Extract the (x, y) coordinate from the center of the cell holding the provided text.  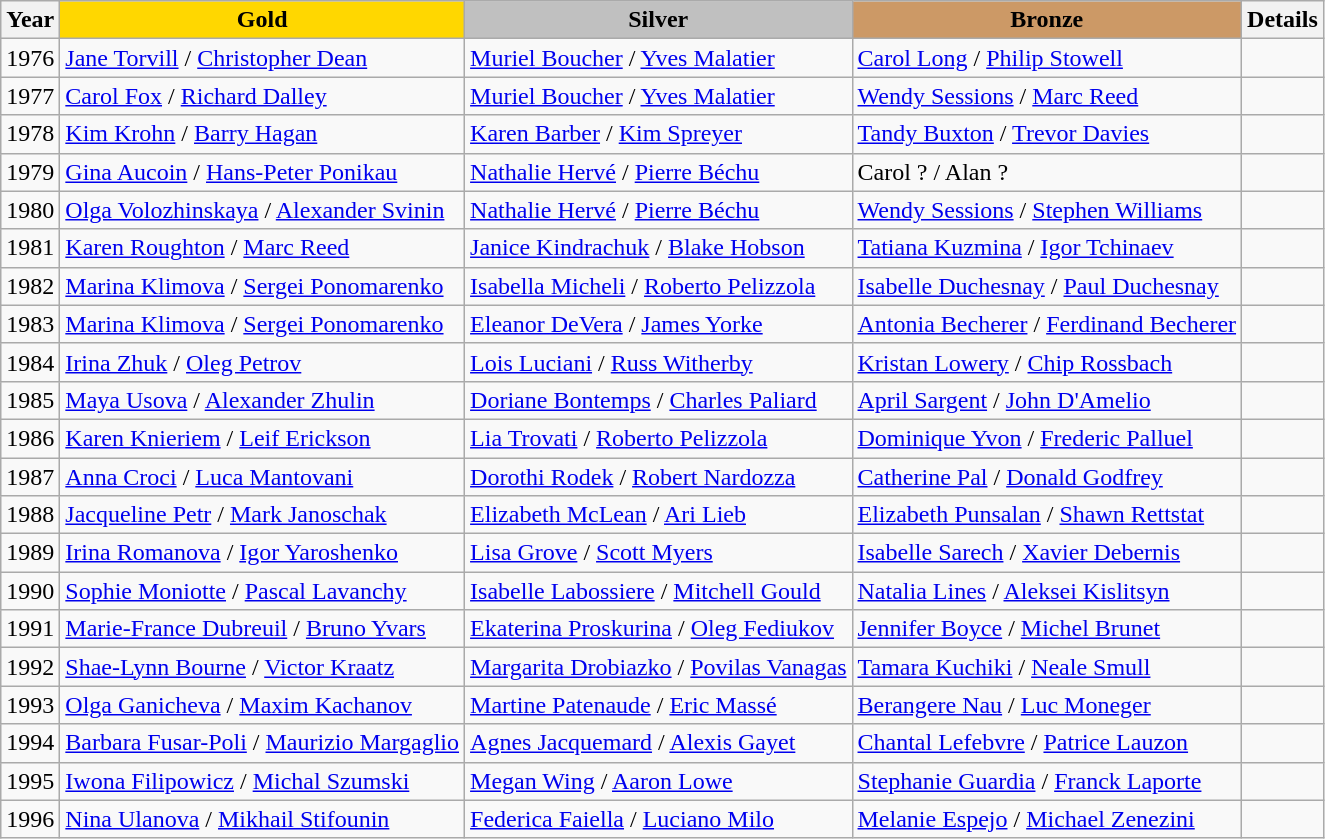
1977 (30, 96)
Berangere Nau / Luc Moneger (1047, 705)
Anna Croci / Luca Mantovani (262, 477)
1982 (30, 286)
Natalia Lines / Aleksei Kislitsyn (1047, 591)
Federica Faiella / Luciano Milo (658, 819)
Irina Zhuk / Oleg Petrov (262, 362)
Elizabeth McLean / Ari Lieb (658, 515)
1993 (30, 705)
Tatiana Kuzmina / Igor Tchinaev (1047, 248)
Shae-Lynn Bourne / Victor Kraatz (262, 667)
Karen Barber / Kim Spreyer (658, 134)
Wendy Sessions / Stephen Williams (1047, 210)
Elizabeth Punsalan / Shawn Rettstat (1047, 515)
Catherine Pal / Donald Godfrey (1047, 477)
Marie-France Dubreuil / Bruno Yvars (262, 629)
Barbara Fusar-Poli / Maurizio Margaglio (262, 743)
Jacqueline Petr / Mark Janoschak (262, 515)
1978 (30, 134)
1995 (30, 781)
Carol ? / Alan ? (1047, 172)
Lia Trovati / Roberto Pelizzola (658, 438)
Iwona Filipowicz / Michal Szumski (262, 781)
Jennifer Boyce / Michel Brunet (1047, 629)
Megan Wing / Aaron Lowe (658, 781)
Antonia Becherer / Ferdinand Becherer (1047, 324)
Ekaterina Proskurina / Oleg Fediukov (658, 629)
1987 (30, 477)
Tamara Kuchiki / Neale Smull (1047, 667)
1984 (30, 362)
Margarita Drobiazko / Povilas Vanagas (658, 667)
Sophie Moniotte / Pascal Lavanchy (262, 591)
1990 (30, 591)
Nina Ulanova / Mikhail Stifounin (262, 819)
Kim Krohn / Barry Hagan (262, 134)
Isabella Micheli / Roberto Pelizzola (658, 286)
1991 (30, 629)
Doriane Bontemps / Charles Paliard (658, 400)
Lisa Grove / Scott Myers (658, 553)
Stephanie Guardia / Franck Laporte (1047, 781)
Isabelle Duchesnay / Paul Duchesnay (1047, 286)
Chantal Lefebvre / Patrice Lauzon (1047, 743)
1988 (30, 515)
April Sargent / John D'Amelio (1047, 400)
1994 (30, 743)
1981 (30, 248)
Kristan Lowery / Chip Rossbach (1047, 362)
Carol Fox / Richard Dalley (262, 96)
Olga Volozhinskaya / Alexander Svinin (262, 210)
Tandy Buxton / Trevor Davies (1047, 134)
Gold (262, 20)
1983 (30, 324)
1985 (30, 400)
1976 (30, 58)
Details (1283, 20)
Carol Long / Philip Stowell (1047, 58)
Wendy Sessions / Marc Reed (1047, 96)
1992 (30, 667)
Isabelle Labossiere / Mitchell Gould (658, 591)
Silver (658, 20)
Bronze (1047, 20)
Melanie Espejo / Michael Zenezini (1047, 819)
Irina Romanova / Igor Yaroshenko (262, 553)
Olga Ganicheva / Maxim Kachanov (262, 705)
1986 (30, 438)
Lois Luciani / Russ Witherby (658, 362)
Janice Kindrachuk / Blake Hobson (658, 248)
1989 (30, 553)
Eleanor DeVera / James Yorke (658, 324)
Gina Aucoin / Hans-Peter Ponikau (262, 172)
Dominique Yvon / Frederic Palluel (1047, 438)
1996 (30, 819)
Martine Patenaude / Eric Massé (658, 705)
Karen Knieriem / Leif Erickson (262, 438)
Agnes Jacquemard / Alexis Gayet (658, 743)
Dorothi Rodek / Robert Nardozza (658, 477)
Karen Roughton / Marc Reed (262, 248)
Isabelle Sarech / Xavier Debernis (1047, 553)
Year (30, 20)
Maya Usova / Alexander Zhulin (262, 400)
1980 (30, 210)
Jane Torvill / Christopher Dean (262, 58)
1979 (30, 172)
